Search for the cell housing the specified text and yield its (x, y) center coordinate. 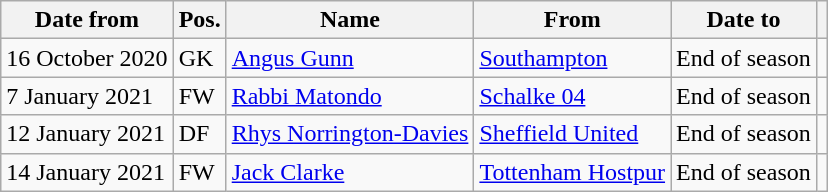
14 January 2021 (87, 172)
Rabbi Matondo (350, 96)
12 January 2021 (87, 134)
7 January 2021 (87, 96)
Tottenham Hostpur (572, 172)
Date from (87, 20)
DF (200, 134)
Sheffield United (572, 134)
Pos. (200, 20)
16 October 2020 (87, 58)
GK (200, 58)
From (572, 20)
Jack Clarke (350, 172)
Schalke 04 (572, 96)
Angus Gunn (350, 58)
Date to (744, 20)
Name (350, 20)
Southampton (572, 58)
Rhys Norrington-Davies (350, 134)
